For the text-containing cell, return its midpoint in [x, y] coordinate format. 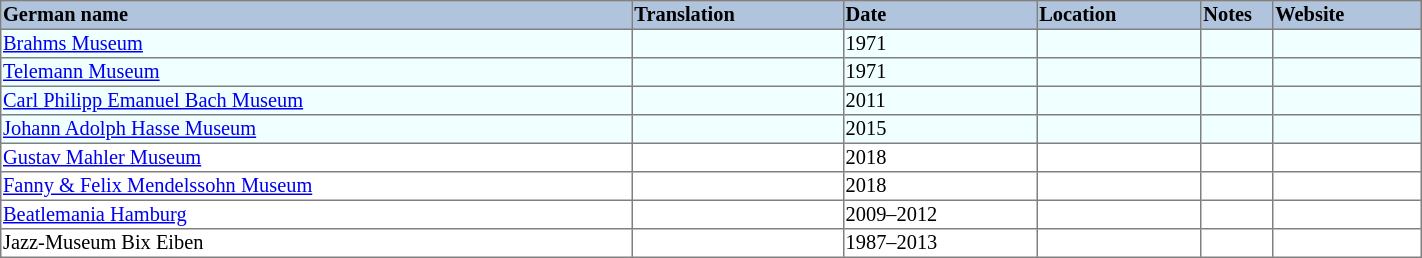
2015 [940, 129]
1987–2013 [940, 243]
2011 [940, 100]
Notes [1237, 15]
Carl Philipp Emanuel Bach Museum [316, 100]
Fanny & Felix Mendelssohn Museum [316, 186]
Date [940, 15]
Telemann Museum [316, 72]
Brahms Museum [316, 43]
2009–2012 [940, 214]
Location [1119, 15]
Website [1347, 15]
Gustav Mahler Museum [316, 157]
Johann Adolph Hasse Museum [316, 129]
German name [316, 15]
Translation [738, 15]
Jazz-Museum Bix Eiben [316, 243]
Beatlemania Hamburg [316, 214]
